Locate the cell with the specified text and output its (X, Y) center coordinate. 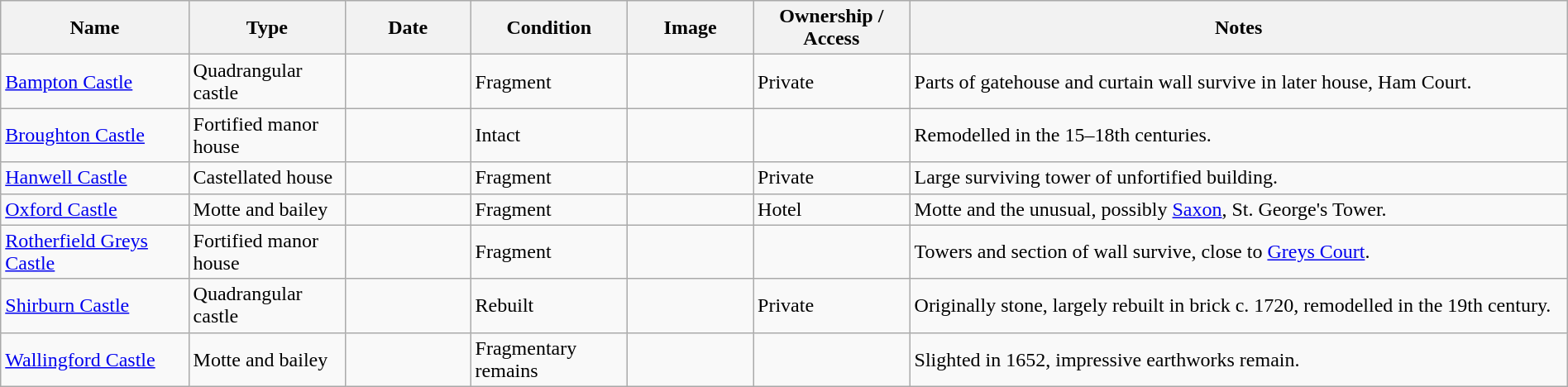
Hotel (832, 209)
Condition (549, 28)
Towers and section of wall survive, close to Greys Court. (1239, 251)
Large surviving tower of unfortified building. (1239, 178)
Motte and the unusual, possibly Saxon, St. George's Tower. (1239, 209)
Wallingford Castle (94, 359)
Ownership / Access (832, 28)
Parts of gatehouse and curtain wall survive in later house, Ham Court. (1239, 81)
Image (691, 28)
Originally stone, largely rebuilt in brick c. 1720, remodelled in the 19th century. (1239, 306)
Intact (549, 136)
Oxford Castle (94, 209)
Date (409, 28)
Fragmentary remains (549, 359)
Slighted in 1652, impressive earthworks remain. (1239, 359)
Broughton Castle (94, 136)
Type (266, 28)
Shirburn Castle (94, 306)
Remodelled in the 15–18th centuries. (1239, 136)
Rebuilt (549, 306)
Bampton Castle (94, 81)
Name (94, 28)
Rotherfield Greys Castle (94, 251)
Castellated house (266, 178)
Notes (1239, 28)
Hanwell Castle (94, 178)
